From the cell containing the given text, extract its center point as (x, y) coordinate. 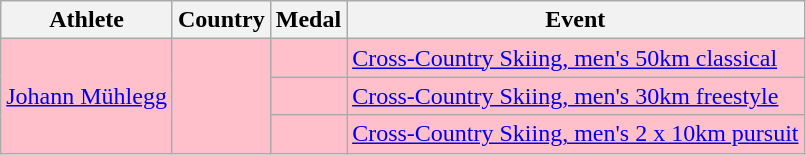
Medal (308, 20)
Event (576, 20)
Cross-Country Skiing, men's 50km classical (576, 58)
Cross-Country Skiing, men's 30km freestyle (576, 96)
Athlete (87, 20)
Johann Mühlegg (87, 96)
Country (221, 20)
Cross-Country Skiing, men's 2 x 10km pursuit (576, 134)
